Return [x, y] of the center of cell containing provided text 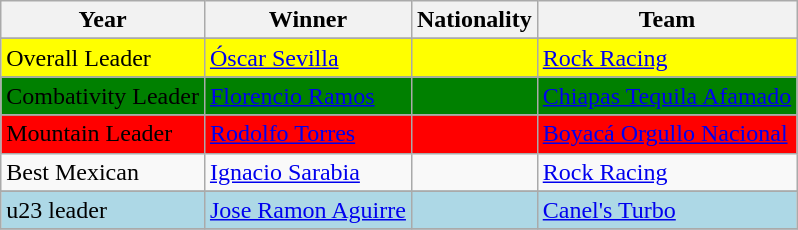
Chiapas Tequila Afamado [667, 96]
Florencio Ramos [308, 96]
Year [103, 20]
Canel's Turbo [667, 210]
Óscar Sevilla [308, 58]
Combativity Leader [103, 96]
u23 leader [103, 210]
Mountain Leader [103, 134]
Best Mexican [103, 172]
Rodolfo Torres [308, 134]
Boyacá Orgullo Nacional [667, 134]
Jose Ramon Aguirre [308, 210]
Winner [308, 20]
Nationality [474, 20]
Ignacio Sarabia [308, 172]
Overall Leader [103, 58]
Team [667, 20]
